Scan for the cell matching the given text and deliver its (X, Y) coordinate at center. 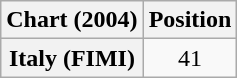
Position (190, 20)
41 (190, 58)
Italy (FIMI) (72, 58)
Chart (2004) (72, 20)
